Identify which cell holds the provided text, then report its [X, Y] central coordinate. 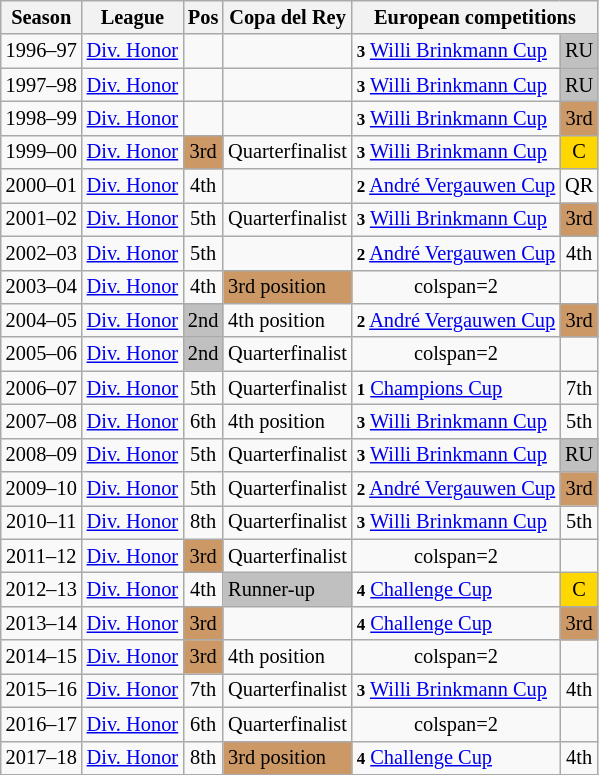
2016–17 [42, 724]
2007–08 [42, 421]
Runner-up [288, 589]
Copa del Rey [288, 17]
2011–12 [42, 556]
2005–06 [42, 354]
European competitions [475, 17]
2015–16 [42, 690]
1996–97 [42, 51]
2000–01 [42, 186]
2014–15 [42, 657]
Season [42, 17]
2004–05 [42, 320]
1997–98 [42, 85]
1 Champions Cup [456, 388]
2009–10 [42, 489]
Pos [203, 17]
2006–07 [42, 388]
QR [579, 186]
2012–13 [42, 589]
2008–09 [42, 455]
League [132, 17]
1999–00 [42, 152]
2001–02 [42, 219]
2017–18 [42, 758]
2003–04 [42, 287]
1998–99 [42, 118]
2013–14 [42, 623]
2002–03 [42, 253]
2010–11 [42, 522]
